Pinpoint the cell where the given text exists, returning its (X, Y) midpoint coordinate. 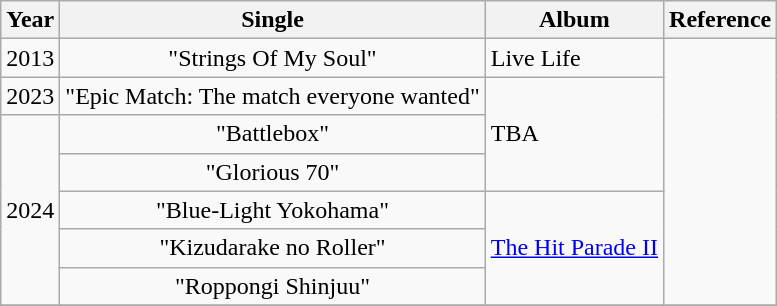
"Epic Match: The match everyone wanted" (272, 96)
2023 (30, 96)
Year (30, 20)
"Battlebox" (272, 134)
"Roppongi Shinjuu" (272, 286)
"Strings Of My Soul" (272, 58)
The Hit Parade II (574, 248)
"Blue-Light Yokohama" (272, 210)
Reference (720, 20)
TBA (574, 134)
2013 (30, 58)
Live Life (574, 58)
2024 (30, 210)
"Glorious 70" (272, 172)
Single (272, 20)
Album (574, 20)
"Kizudarake no Roller" (272, 248)
